Scan for the cell matching the given text and deliver its (x, y) coordinate at center. 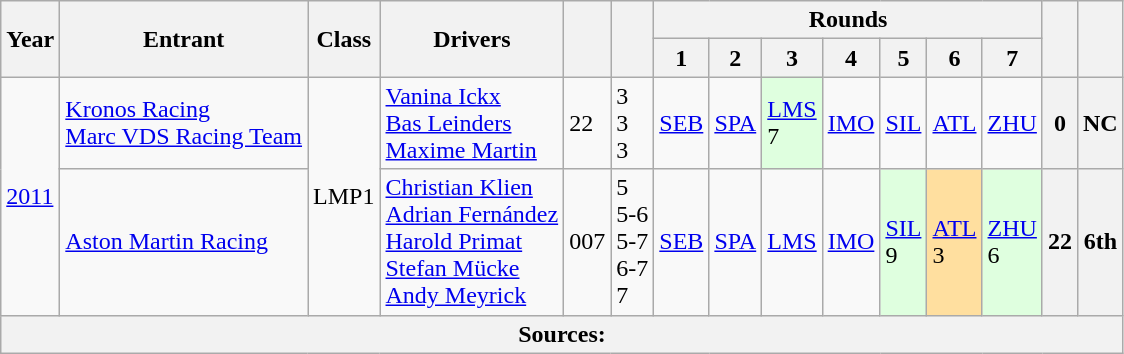
Year (30, 39)
333 (632, 123)
7 (1012, 58)
SIL9 (904, 242)
1 (682, 58)
Kronos Racing Marc VDS Racing Team (184, 123)
Aston Martin Racing (184, 242)
3 (792, 58)
5 (904, 58)
ZHU6 (1012, 242)
LMS (792, 242)
ZHU (1012, 123)
0 (1060, 123)
007 (588, 242)
Rounds (848, 20)
Class (344, 39)
2011 (30, 196)
Sources: (562, 334)
4 (851, 58)
2 (736, 58)
55-65-76-77 (632, 242)
Christian Klien Adrian Fernández Harold Primat Stefan Mücke Andy Meyrick (472, 242)
LMP1 (344, 196)
ATL3 (954, 242)
NC (1100, 123)
Entrant (184, 39)
6 (954, 58)
6th (1100, 242)
SIL (904, 123)
ATL (954, 123)
Drivers (472, 39)
Vanina Ickx Bas Leinders Maxime Martin (472, 123)
LMS7 (792, 123)
